Return the [X, Y] coordinate for the center point of the cell that contains the specified text.  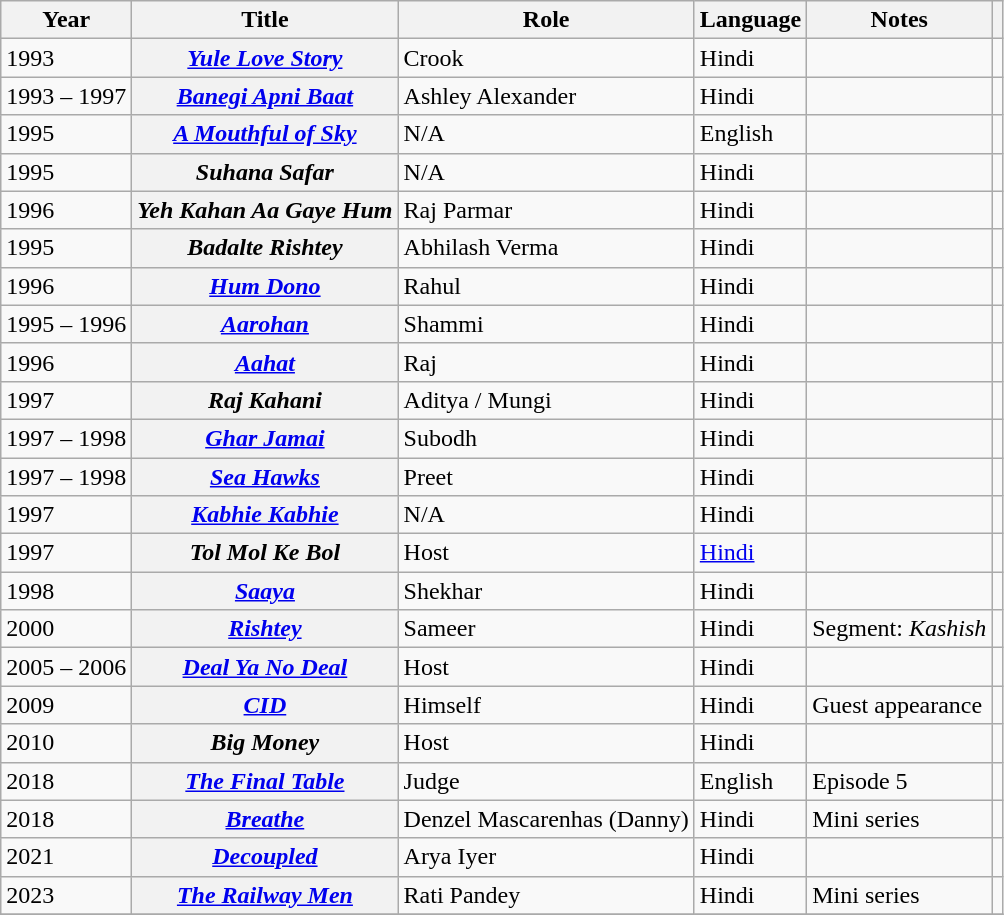
Kabhie Kabhie [265, 515]
Big Money [265, 743]
2009 [66, 705]
Crook [546, 58]
Year [66, 20]
Breathe [265, 819]
Raj Kahani [265, 400]
Shekhar [546, 591]
Suhana Safar [265, 172]
The Final Table [265, 781]
Ashley Alexander [546, 96]
Title [265, 20]
1998 [66, 591]
Notes [900, 20]
Denzel Mascarenhas (Danny) [546, 819]
1995 – 1996 [66, 324]
Rishtey [265, 629]
Language [750, 20]
Badalte Rishtey [265, 248]
2010 [66, 743]
A Mouthful of Sky [265, 134]
The Railway Men [265, 895]
2000 [66, 629]
Rati Pandey [546, 895]
Aahat [265, 362]
2023 [66, 895]
Banegi Apni Baat [265, 96]
Role [546, 20]
Shammi [546, 324]
Preet [546, 477]
1993 [66, 58]
Aditya / Mungi [546, 400]
Ghar Jamai [265, 438]
2021 [66, 857]
Tol Mol Ke Bol [265, 553]
Rahul [546, 286]
2005 – 2006 [66, 667]
Guest appearance [900, 705]
Episode 5 [900, 781]
Arya Iyer [546, 857]
Raj Parmar [546, 210]
Aarohan [265, 324]
Sameer [546, 629]
CID [265, 705]
Sea Hawks [265, 477]
Subodh [546, 438]
Saaya [265, 591]
Himself [546, 705]
Raj [546, 362]
Yule Love Story [265, 58]
Judge [546, 781]
Deal Ya No Deal [265, 667]
Segment: Kashish [900, 629]
Decoupled [265, 857]
1993 – 1997 [66, 96]
Yeh Kahan Aa Gaye Hum [265, 210]
Hum Dono [265, 286]
Abhilash Verma [546, 248]
